Scan for the cell matching the given text and deliver its (X, Y) coordinate at center. 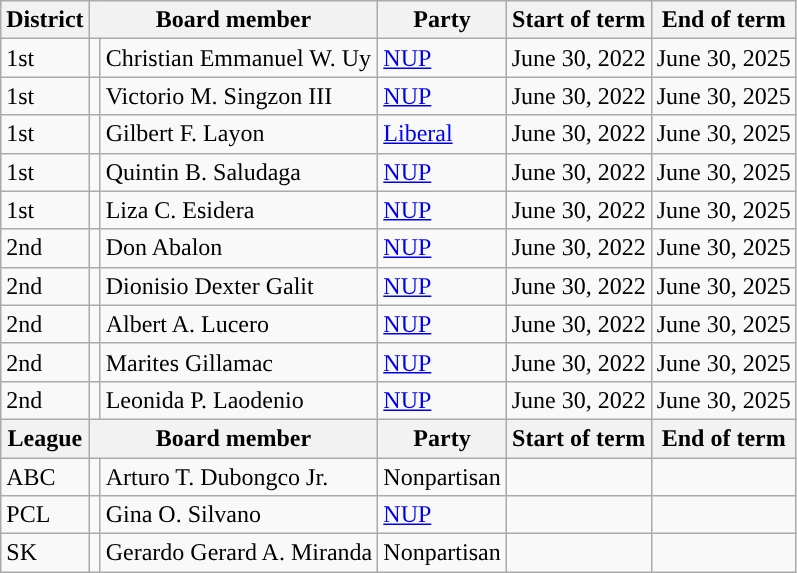
Don Abalon (239, 248)
SK (45, 553)
Gerardo Gerard A. Miranda (239, 553)
Victorio M. Singzon III (239, 96)
ABC (45, 477)
District (45, 20)
League (45, 438)
Liberal (442, 134)
Liza C. Esidera (239, 210)
Leonida P. Laodenio (239, 400)
Arturo T. Dubongco Jr. (239, 477)
Gina O. Silvano (239, 515)
Marites Gillamac (239, 362)
Christian Emmanuel W. Uy (239, 58)
Dionisio Dexter Galit (239, 286)
Albert A. Lucero (239, 324)
Quintin B. Saludaga (239, 172)
Gilbert F. Layon (239, 134)
PCL (45, 515)
